Determine the [x, y] coordinate at the center of the cell enclosing the given text.  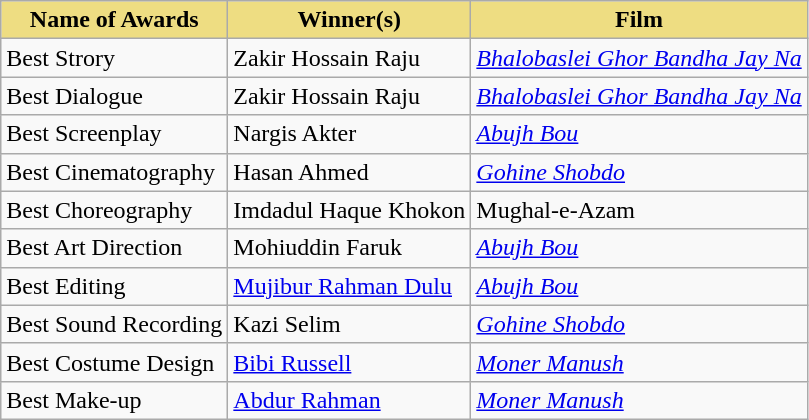
Nargis Akter [350, 134]
Best Screenplay [114, 134]
Hasan Ahmed [350, 172]
Mujibur Rahman Dulu [350, 286]
Winner(s) [350, 20]
Best Editing [114, 286]
Best Costume Design [114, 362]
Kazi Selim [350, 324]
Mughal-e-Azam [639, 210]
Imdadul Haque Khokon [350, 210]
Film [639, 20]
Abdur Rahman [350, 400]
Name of Awards [114, 20]
Mohiuddin Faruk [350, 248]
Best Make-up [114, 400]
Best Cinematography [114, 172]
Best Choreography [114, 210]
Best Sound Recording [114, 324]
Bibi Russell [350, 362]
Best Art Direction [114, 248]
Best Dialogue [114, 96]
Best Strory [114, 58]
